Capture the cell that displays the provided text and extract its (x, y) central coordinate. 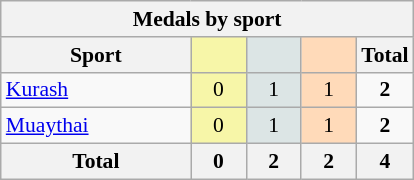
Medals by sport (208, 19)
4 (384, 162)
Kurash (96, 90)
Sport (96, 55)
Muaythai (96, 126)
